Provide the (X, Y) coordinate of the cell's center where the given text is located.  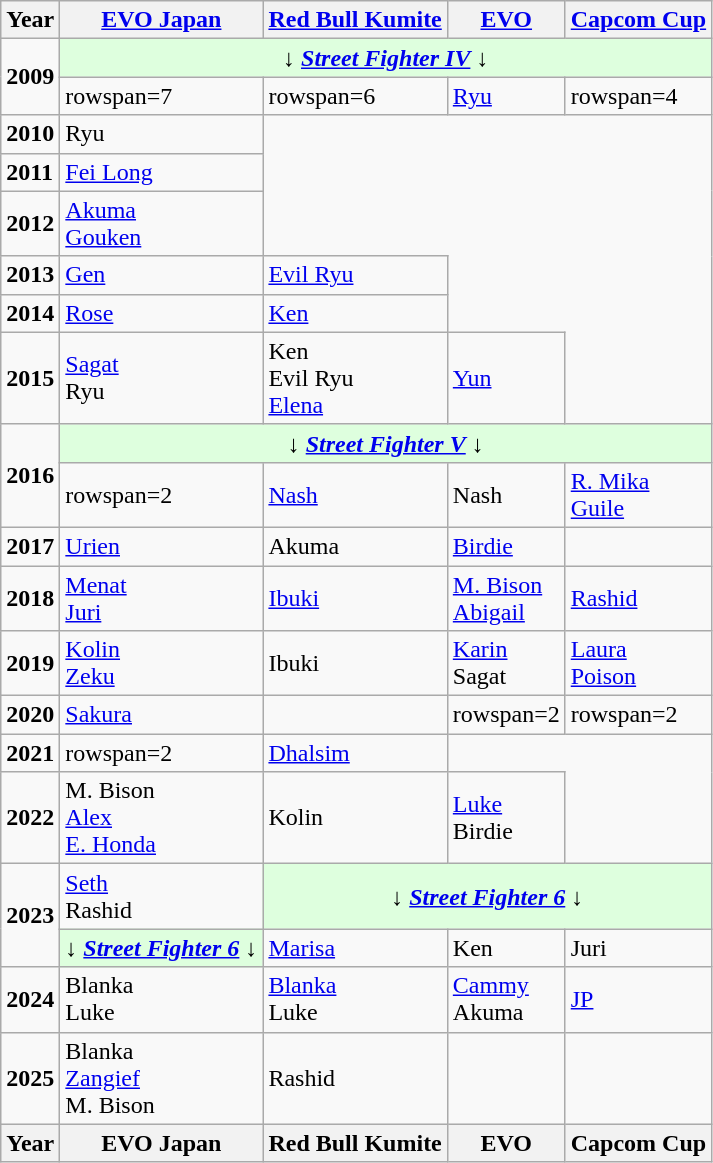
2012 (30, 224)
2011 (30, 172)
Urien (162, 546)
2025 (30, 1078)
Menat Juri (162, 598)
2022 (30, 818)
Gen (162, 275)
Dhalsim (355, 753)
Cammy Akuma (506, 1000)
2014 (30, 313)
2015 (30, 378)
Seth Rashid (162, 896)
2017 (30, 546)
Akuma (355, 546)
Marisa (355, 948)
Luke Birdie (506, 818)
Blanka Zangief M. Bison (162, 1078)
rowspan=6 (355, 96)
2013 (30, 275)
2024 (30, 1000)
rowspan=7 (162, 96)
↓ Street Fighter IV ↓ (386, 58)
Kolin (355, 818)
Laura Poison (638, 664)
2021 (30, 753)
Ken Evil Ryu Elena (355, 378)
Juri (638, 948)
Birdie (506, 546)
Kolin Zeku (162, 664)
↓ Street Fighter V ↓ (386, 443)
Akuma Gouken (162, 224)
rowspan=4 (638, 96)
2016 (30, 476)
Sagat Ryu (162, 378)
Evil Ryu (355, 275)
R. Mika Guile (638, 494)
Karin Sagat (506, 664)
Fei Long (162, 172)
2018 (30, 598)
M. Bison Abigail (506, 598)
2023 (30, 916)
2009 (30, 77)
Sakura (162, 715)
2020 (30, 715)
JP (638, 1000)
2010 (30, 134)
M. Bison Alex E. Honda (162, 818)
Rose (162, 313)
2019 (30, 664)
Yun (506, 378)
